Scan for the cell matching the given text and deliver its [X, Y] coordinate at center. 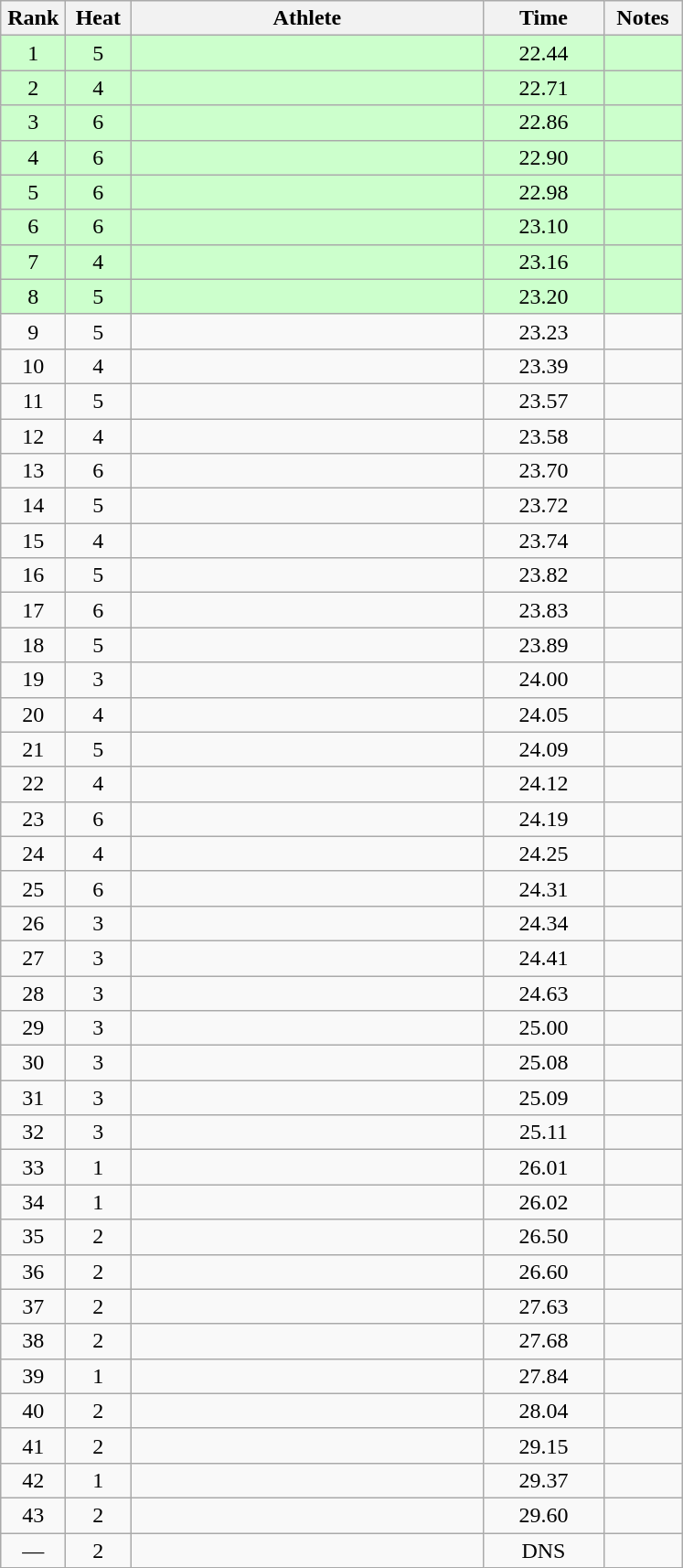
26.60 [543, 1272]
23.74 [543, 541]
Athlete [307, 18]
19 [33, 680]
28.04 [543, 1411]
24.05 [543, 714]
23.58 [543, 436]
27.68 [543, 1341]
29.15 [543, 1445]
33 [33, 1167]
23.70 [543, 471]
26.01 [543, 1167]
23.39 [543, 366]
24.41 [543, 958]
Notes [643, 18]
24 [33, 854]
30 [33, 1063]
23.57 [543, 401]
23.82 [543, 575]
27.63 [543, 1306]
22.98 [543, 192]
35 [33, 1237]
23 [33, 819]
23.20 [543, 296]
DNS [543, 1551]
43 [33, 1515]
26 [33, 923]
24.19 [543, 819]
27 [33, 958]
24.34 [543, 923]
26.50 [543, 1237]
23.16 [543, 262]
29.60 [543, 1515]
28 [33, 993]
22.86 [543, 123]
29.37 [543, 1480]
26.02 [543, 1202]
24.12 [543, 784]
20 [33, 714]
23.89 [543, 645]
18 [33, 645]
32 [33, 1133]
23.10 [543, 227]
24.00 [543, 680]
12 [33, 436]
14 [33, 506]
39 [33, 1376]
23.83 [543, 610]
9 [33, 331]
24.63 [543, 993]
Heat [99, 18]
41 [33, 1445]
23.72 [543, 506]
7 [33, 262]
15 [33, 541]
25 [33, 888]
10 [33, 366]
21 [33, 749]
Rank [33, 18]
27.84 [543, 1376]
13 [33, 471]
25.00 [543, 1028]
22.44 [543, 53]
16 [33, 575]
34 [33, 1202]
— [33, 1551]
22.71 [543, 88]
37 [33, 1306]
24.31 [543, 888]
42 [33, 1480]
25.08 [543, 1063]
Time [543, 18]
31 [33, 1098]
17 [33, 610]
23.23 [543, 331]
36 [33, 1272]
40 [33, 1411]
24.25 [543, 854]
8 [33, 296]
38 [33, 1341]
11 [33, 401]
22.90 [543, 157]
29 [33, 1028]
25.11 [543, 1133]
25.09 [543, 1098]
22 [33, 784]
24.09 [543, 749]
